Detect which cell encompasses the target text, then output its [x, y] center coordinate. 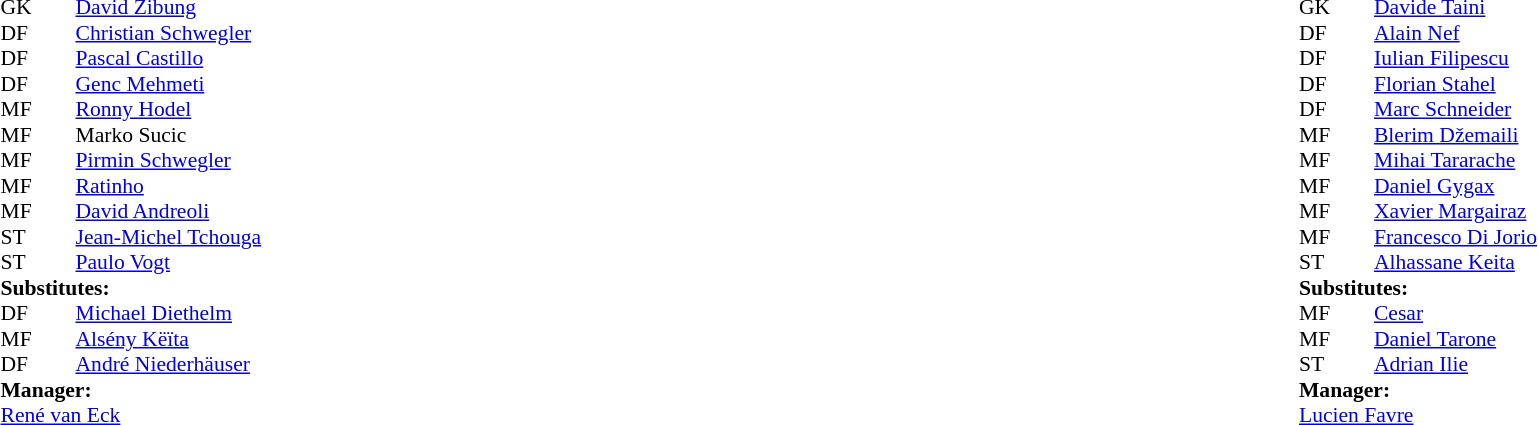
Blerim Džemaili [1456, 135]
Xavier Margairaz [1456, 211]
Florian Stahel [1456, 84]
Pascal Castillo [169, 59]
Francesco Di Jorio [1456, 237]
Paulo Vogt [169, 263]
Mihai Tararache [1456, 161]
Marko Sucic [169, 135]
Cesar [1456, 313]
Genc Mehmeti [169, 84]
Adrian Ilie [1456, 365]
André Niederhäuser [169, 365]
Jean-Michel Tchouga [169, 237]
Daniel Tarone [1456, 339]
Michael Diethelm [169, 313]
Marc Schneider [1456, 109]
Ronny Hodel [169, 109]
Daniel Gygax [1456, 186]
Alain Nef [1456, 33]
Alhassane Keita [1456, 263]
Ratinho [169, 186]
Christian Schwegler [169, 33]
Alsény Këïta [169, 339]
David Andreoli [169, 211]
Iulian Filipescu [1456, 59]
Pirmin Schwegler [169, 161]
